Determine the (X, Y) coordinate at the center of the cell enclosing the given text.  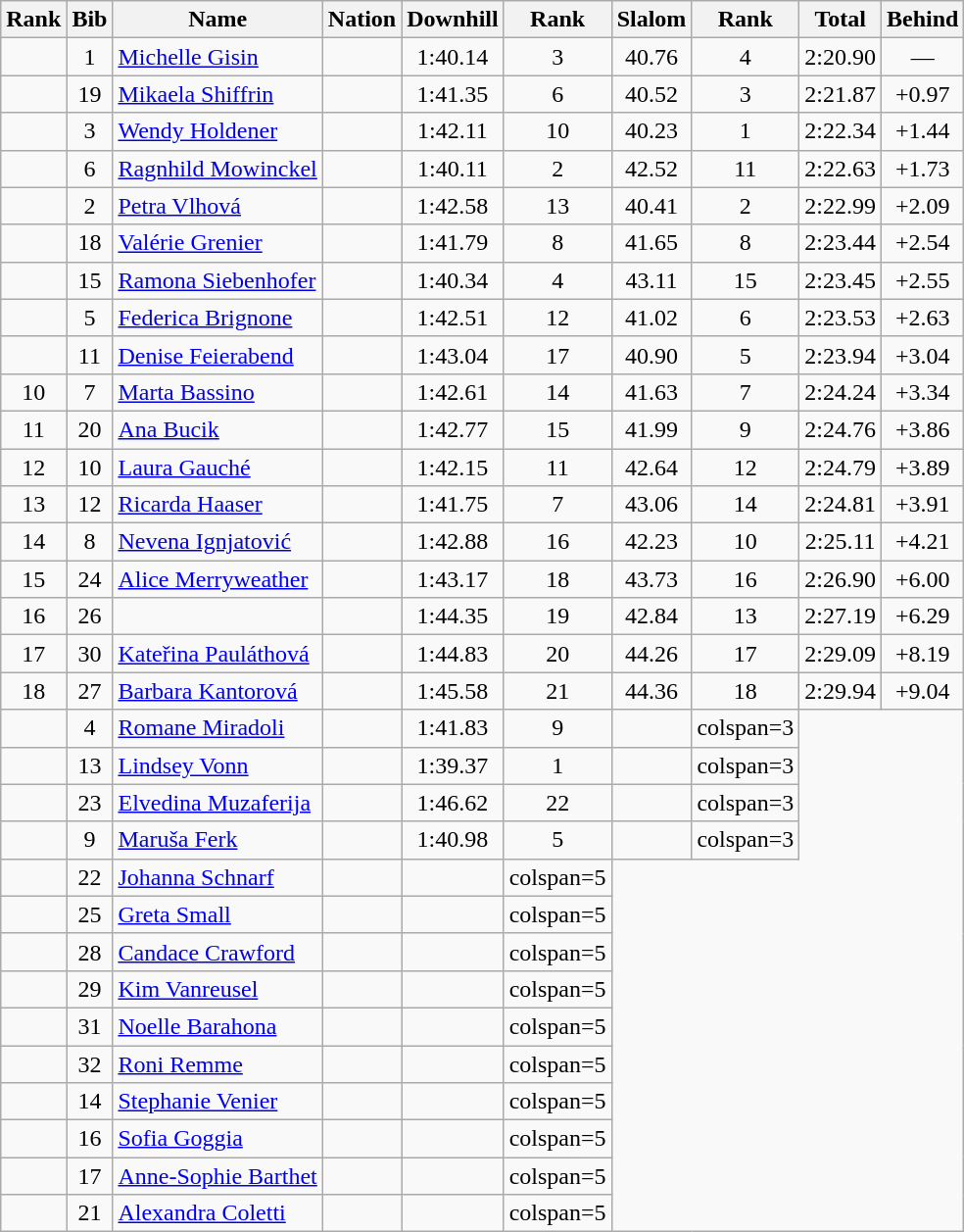
43.73 (651, 579)
1:40.98 (453, 840)
2:24.79 (841, 468)
1:41.75 (453, 505)
2:22.63 (841, 169)
Sofia Goggia (217, 1139)
1:42.11 (453, 131)
Behind (923, 20)
Noelle Barahona (217, 1026)
2:23.45 (841, 280)
2:24.24 (841, 392)
29 (90, 989)
2:29.09 (841, 654)
Ricarda Haaser (217, 505)
Kim Vanreusel (217, 989)
1:39.37 (453, 765)
1:43.04 (453, 355)
Total (841, 20)
30 (90, 654)
— (923, 57)
2:23.53 (841, 318)
1:45.58 (453, 691)
42.52 (651, 169)
Bib (90, 20)
Roni Remme (217, 1063)
Denise Feierabend (217, 355)
+3.89 (923, 468)
+4.21 (923, 542)
Alexandra Coletti (217, 1213)
+3.86 (923, 429)
Ragnhild Mowinckel (217, 169)
Stephanie Venier (217, 1102)
1:42.77 (453, 429)
23 (90, 803)
42.23 (651, 542)
44.36 (651, 691)
Michelle Gisin (217, 57)
40.41 (651, 206)
Ana Bucik (217, 429)
1:40.34 (453, 280)
2:21.87 (841, 94)
2:20.90 (841, 57)
Greta Small (217, 914)
2:27.19 (841, 616)
42.64 (651, 468)
1:41.35 (453, 94)
Mikaela Shiffrin (217, 94)
40.23 (651, 131)
Alice Merryweather (217, 579)
1:42.51 (453, 318)
+6.29 (923, 616)
28 (90, 952)
1:40.14 (453, 57)
Romane Miradoli (217, 728)
40.90 (651, 355)
1:42.58 (453, 206)
Downhill (453, 20)
41.99 (651, 429)
Slalom (651, 20)
+2.09 (923, 206)
1:42.61 (453, 392)
Nation (361, 20)
+2.63 (923, 318)
1:44.35 (453, 616)
2:23.44 (841, 243)
Federica Brignone (217, 318)
Valérie Grenier (217, 243)
41.65 (651, 243)
Elvedina Muzaferija (217, 803)
2:24.76 (841, 429)
1:46.62 (453, 803)
Lindsey Vonn (217, 765)
+2.55 (923, 280)
1:42.88 (453, 542)
44.26 (651, 654)
2:25.11 (841, 542)
+6.00 (923, 579)
Candace Crawford (217, 952)
Anne-Sophie Barthet (217, 1176)
+0.97 (923, 94)
2:26.90 (841, 579)
1:41.79 (453, 243)
1:41.83 (453, 728)
1:43.17 (453, 579)
+3.34 (923, 392)
+2.54 (923, 243)
Nevena Ignjatović (217, 542)
Petra Vlhová (217, 206)
2:24.81 (841, 505)
+8.19 (923, 654)
2:29.94 (841, 691)
31 (90, 1026)
2:23.94 (841, 355)
+9.04 (923, 691)
+3.04 (923, 355)
Kateřina Pauláthová (217, 654)
41.63 (651, 392)
1:40.11 (453, 169)
27 (90, 691)
2:22.99 (841, 206)
Laura Gauché (217, 468)
Name (217, 20)
1:44.83 (453, 654)
41.02 (651, 318)
32 (90, 1063)
40.76 (651, 57)
24 (90, 579)
Maruša Ferk (217, 840)
Barbara Kantorová (217, 691)
2:22.34 (841, 131)
40.52 (651, 94)
Johanna Schnarf (217, 877)
26 (90, 616)
+1.73 (923, 169)
1:42.15 (453, 468)
Wendy Holdener (217, 131)
25 (90, 914)
Marta Bassino (217, 392)
+1.44 (923, 131)
43.06 (651, 505)
42.84 (651, 616)
+3.91 (923, 505)
Ramona Siebenhofer (217, 280)
43.11 (651, 280)
